Return the (x, y) coordinate for the center point of the cell that contains the specified text.  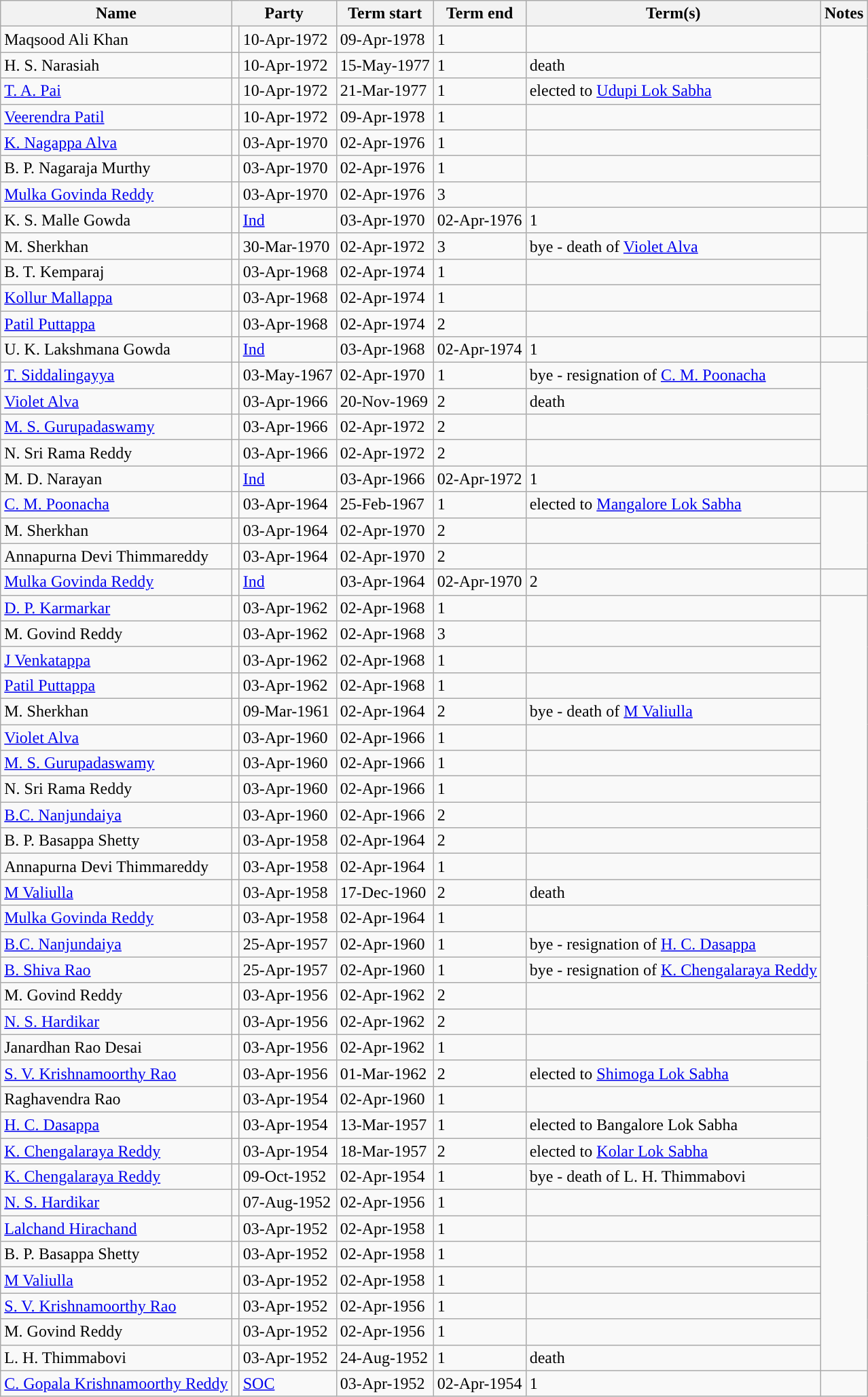
09-Mar-1961 (288, 711)
elected to Kolar Lok Sabha (673, 1151)
Janardhan Rao Desai (116, 1047)
D. P. Karmarkar (116, 608)
Kollur Mallappa (116, 297)
Raghavendra Rao (116, 1099)
U. K. Lakshmana Gowda (116, 350)
Party (284, 14)
K. S. Malle Gowda (116, 220)
03-May-1967 (288, 376)
elected to Shimoga Lok Sabha (673, 1073)
07-Aug-1952 (288, 1203)
B. P. Nagaraja Murthy (116, 168)
01-Mar-1962 (384, 1073)
L. H. Thimmabovi (116, 1358)
bye - resignation of K. Chengalaraya Reddy (673, 970)
Maqsood Ali Khan (116, 39)
bye - death of Violet Alva (673, 246)
C. M. Poonacha (116, 505)
bye - resignation of C. M. Poonacha (673, 376)
Term start (384, 14)
C. Gopala Krishnamoorthy Reddy (116, 1383)
20-Nov-1969 (384, 401)
25-Feb-1967 (384, 505)
elected to Bangalore Lok Sabha (673, 1125)
21-Mar-1977 (384, 91)
13-Mar-1957 (384, 1125)
15-May-1977 (384, 65)
Name (116, 14)
SOC (288, 1383)
09-Oct-1952 (288, 1177)
T. A. Pai (116, 91)
H. S. Narasiah (116, 65)
Term(s) (673, 14)
bye - resignation of H. C. Dasappa (673, 944)
M. D. Narayan (116, 479)
elected to Mangalore Lok Sabha (673, 505)
bye - death of M Valiulla (673, 711)
J Venkatappa (116, 659)
K. Nagappa Alva (116, 143)
17-Dec-1960 (384, 892)
30-Mar-1970 (288, 246)
18-Mar-1957 (384, 1151)
T. Siddalingayya (116, 376)
B. T. Kemparaj (116, 272)
Veerendra Patil (116, 117)
24-Aug-1952 (384, 1358)
bye - death of L. H. Thimmabovi (673, 1177)
Notes (844, 14)
elected to Udupi Lok Sabha (673, 91)
Term end (480, 14)
H. C. Dasappa (116, 1125)
Lalchand Hirachand (116, 1229)
B. Shiva Rao (116, 970)
